Determine the [x, y] coordinate at the center of the cell enclosing the given text.  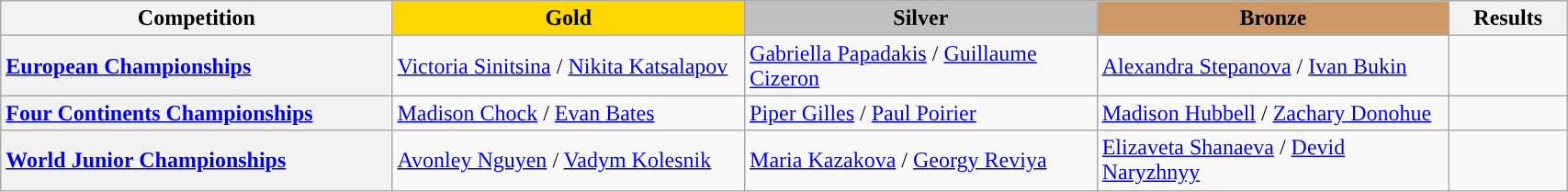
Elizaveta Shanaeva / Devid Naryzhnyy [1273, 160]
Gabriella Papadakis / Guillaume Cizeron [921, 66]
Maria Kazakova / Georgy Reviya [921, 160]
World Junior Championships [197, 160]
Madison Hubbell / Zachary Donohue [1273, 113]
Alexandra Stepanova / Ivan Bukin [1273, 66]
Avonley Nguyen / Vadym Kolesnik [569, 160]
Bronze [1273, 18]
Four Continents Championships [197, 113]
European Championships [197, 66]
Competition [197, 18]
Madison Chock / Evan Bates [569, 113]
Gold [569, 18]
Piper Gilles / Paul Poirier [921, 113]
Results [1508, 18]
Silver [921, 18]
Victoria Sinitsina / Nikita Katsalapov [569, 66]
